Search for the cell housing the specified text and yield its [x, y] center coordinate. 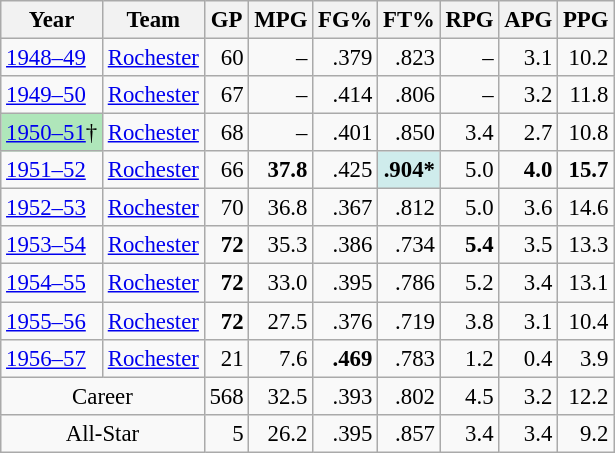
.786 [410, 283]
3.8 [470, 321]
Year [52, 20]
1949–50 [52, 95]
.469 [346, 358]
.850 [410, 133]
12.2 [586, 396]
1952–53 [52, 208]
67 [226, 95]
3.5 [528, 245]
21 [226, 358]
.379 [346, 58]
GP [226, 20]
APG [528, 20]
26.2 [281, 433]
33.0 [281, 283]
.823 [410, 58]
Career [102, 396]
.367 [346, 208]
1948–49 [52, 58]
568 [226, 396]
60 [226, 58]
13.3 [586, 245]
1953–54 [52, 245]
70 [226, 208]
.401 [346, 133]
1950–51† [52, 133]
35.3 [281, 245]
14.6 [586, 208]
27.5 [281, 321]
15.7 [586, 170]
.393 [346, 396]
PPG [586, 20]
.386 [346, 245]
.734 [410, 245]
5.4 [470, 245]
1951–52 [52, 170]
All-Star [102, 433]
.806 [410, 95]
5.2 [470, 283]
RPG [470, 20]
68 [226, 133]
3.9 [586, 358]
.857 [410, 433]
3.6 [528, 208]
1955–56 [52, 321]
.719 [410, 321]
MPG [281, 20]
11.8 [586, 95]
37.8 [281, 170]
66 [226, 170]
13.1 [586, 283]
36.8 [281, 208]
10.2 [586, 58]
.904* [410, 170]
9.2 [586, 433]
1954–55 [52, 283]
FG% [346, 20]
32.5 [281, 396]
.812 [410, 208]
.414 [346, 95]
.425 [346, 170]
7.6 [281, 358]
4.5 [470, 396]
10.4 [586, 321]
.783 [410, 358]
FT% [410, 20]
2.7 [528, 133]
.802 [410, 396]
1956–57 [52, 358]
0.4 [528, 358]
Team [153, 20]
5 [226, 433]
.376 [346, 321]
1.2 [470, 358]
4.0 [528, 170]
10.8 [586, 133]
